Pinpoint the cell where the given text exists, returning its (x, y) midpoint coordinate. 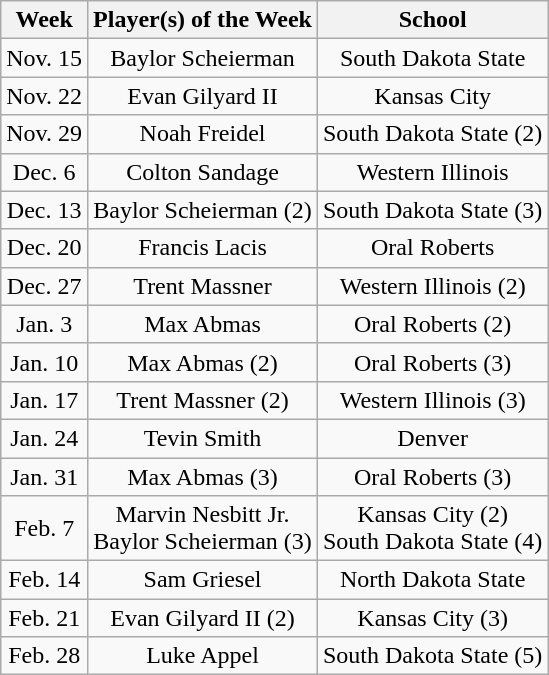
Baylor Scheierman (203, 58)
Evan Gilyard II (203, 96)
Dec. 27 (44, 286)
Feb. 28 (44, 656)
Marvin Nesbitt Jr.Baylor Scheierman (3) (203, 528)
Oral Roberts (2) (432, 324)
Nov. 15 (44, 58)
Dec. 13 (44, 210)
Baylor Scheierman (2) (203, 210)
Western Illinois (432, 172)
Trent Massner (2) (203, 400)
Max Abmas (2) (203, 362)
School (432, 20)
Nov. 22 (44, 96)
Dec. 6 (44, 172)
Sam Griesel (203, 580)
South Dakota State (432, 58)
Kansas City (2)South Dakota State (4) (432, 528)
Francis Lacis (203, 248)
Jan. 24 (44, 438)
Jan. 3 (44, 324)
Noah Freidel (203, 134)
Player(s) of the Week (203, 20)
South Dakota State (2) (432, 134)
Kansas City (3) (432, 618)
Jan. 10 (44, 362)
Feb. 7 (44, 528)
Colton Sandage (203, 172)
Trent Massner (203, 286)
Jan. 31 (44, 477)
Kansas City (432, 96)
Feb. 21 (44, 618)
Jan. 17 (44, 400)
Luke Appel (203, 656)
Western Illinois (2) (432, 286)
Tevin Smith (203, 438)
Week (44, 20)
North Dakota State (432, 580)
Feb. 14 (44, 580)
Dec. 20 (44, 248)
Evan Gilyard II (2) (203, 618)
South Dakota State (5) (432, 656)
Western Illinois (3) (432, 400)
Denver (432, 438)
Oral Roberts (432, 248)
Max Abmas (3) (203, 477)
Max Abmas (203, 324)
Nov. 29 (44, 134)
South Dakota State (3) (432, 210)
